Find where the given text appears and provide that cell's center as (X, Y) coordinate. 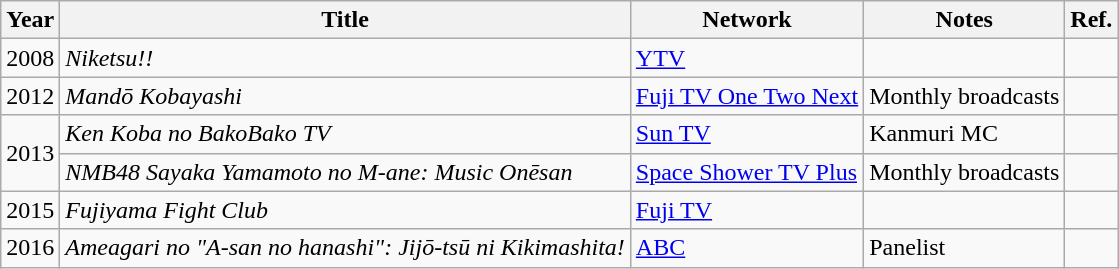
2008 (30, 58)
Ken Koba no BakoBako TV (346, 134)
Fujiyama Fight Club (346, 210)
Fuji TV (746, 210)
Panelist (964, 248)
Space Shower TV Plus (746, 172)
2013 (30, 153)
YTV (746, 58)
2012 (30, 96)
Network (746, 20)
Mandō Kobayashi (346, 96)
Ameagari no "A-san no hanashi": Jijō-tsū ni Kikimashita! (346, 248)
Ref. (1092, 20)
ABC (746, 248)
Year (30, 20)
2015 (30, 210)
Fuji TV One Two Next (746, 96)
Title (346, 20)
NMB48 Sayaka Yamamoto no M-ane: Music Onēsan (346, 172)
Notes (964, 20)
2016 (30, 248)
Niketsu!! (346, 58)
Kanmuri MC (964, 134)
Sun TV (746, 134)
